Find where the given text appears and provide that cell's center as [x, y] coordinate. 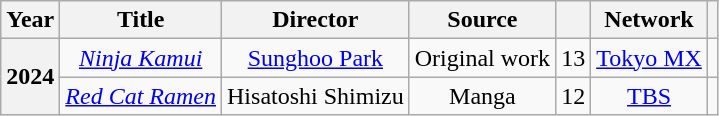
2024 [30, 77]
Tokyo MX [650, 58]
Network [650, 20]
Hisatoshi Shimizu [316, 96]
Red Cat Ramen [141, 96]
TBS [650, 96]
Original work [482, 58]
Director [316, 20]
Ninja Kamui [141, 58]
12 [574, 96]
Title [141, 20]
Manga [482, 96]
Year [30, 20]
Sunghoo Park [316, 58]
Source [482, 20]
13 [574, 58]
